Return (X, Y) of the center of cell containing provided text 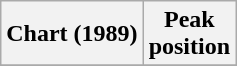
Chart (1989) (72, 34)
Peakposition (189, 34)
